Determine the [X, Y] coordinate at the center of the cell enclosing the given text.  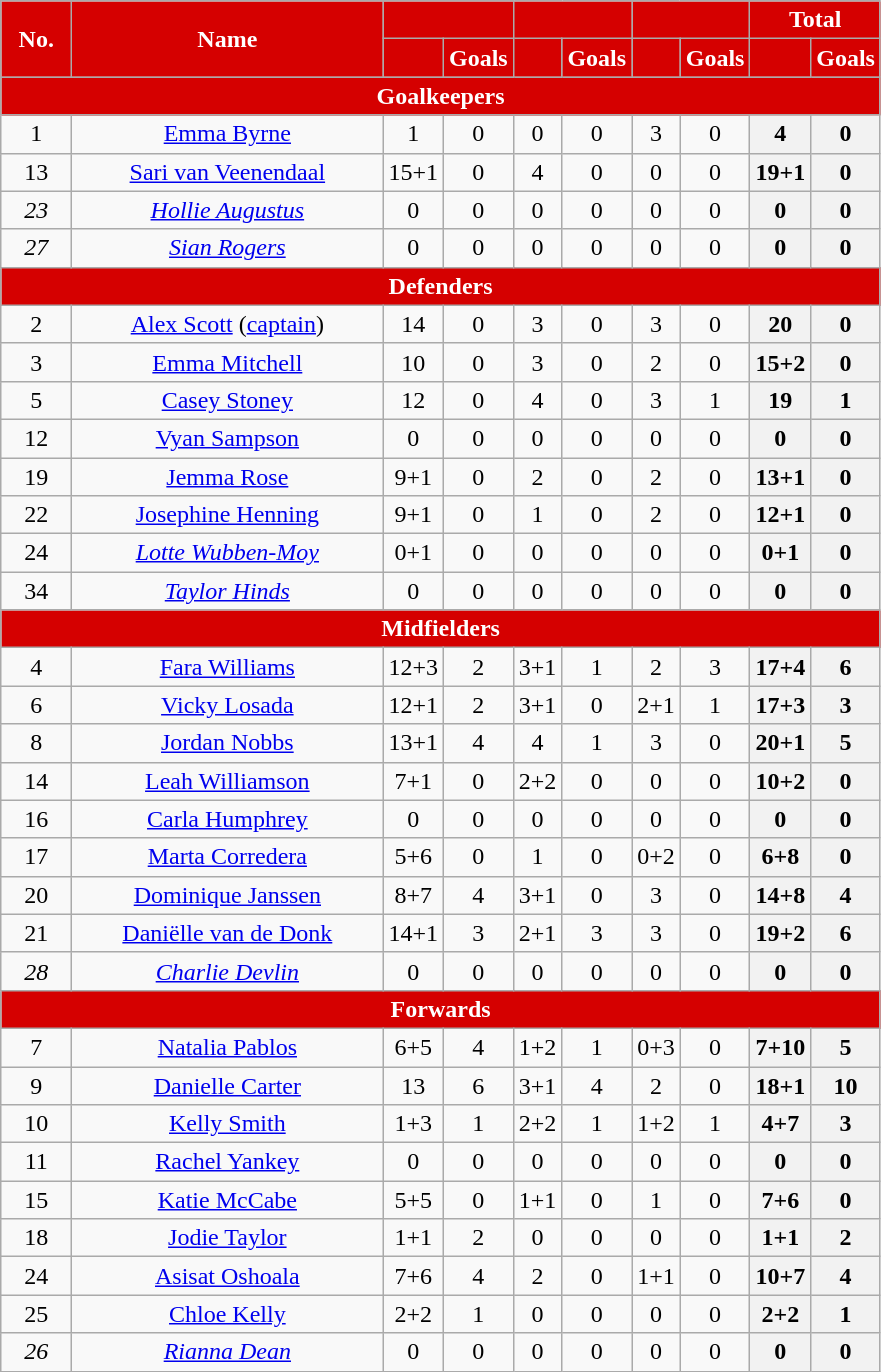
Goalkeepers [441, 96]
Sian Rogers [228, 248]
15+2 [780, 362]
0+3 [656, 1047]
No. [36, 39]
Emma Byrne [228, 134]
Josephine Henning [228, 515]
22 [36, 515]
Hollie Augustus [228, 210]
Carla Humphrey [228, 819]
25 [36, 1314]
8 [36, 743]
10+7 [780, 1276]
1+3 [414, 1124]
9 [36, 1085]
7 [36, 1047]
Fara Williams [228, 667]
Jordan Nobbs [228, 743]
Lotte Wubben-Moy [228, 553]
11 [36, 1162]
15+1 [414, 172]
Jodie Taylor [228, 1238]
Sari van Veenendaal [228, 172]
Total [815, 20]
34 [36, 591]
Rianna Dean [228, 1352]
Natalia Pablos [228, 1047]
Charlie Devlin [228, 971]
14+1 [414, 933]
Leah Williamson [228, 781]
7+10 [780, 1047]
4+7 [780, 1124]
Emma Mitchell [228, 362]
5+6 [414, 857]
26 [36, 1352]
16 [36, 819]
27 [36, 248]
18 [36, 1238]
12+3 [414, 667]
18+1 [780, 1085]
Chloe Kelly [228, 1314]
Defenders [441, 286]
7+1 [414, 781]
Marta Corredera [228, 857]
Daniëlle van de Donk [228, 933]
5+5 [414, 1200]
Katie McCabe [228, 1200]
Casey Stoney [228, 400]
19+2 [780, 933]
6+8 [780, 857]
Danielle Carter [228, 1085]
Dominique Janssen [228, 895]
28 [36, 971]
6+5 [414, 1047]
14+8 [780, 895]
15 [36, 1200]
17 [36, 857]
Vicky Losada [228, 705]
Taylor Hinds [228, 591]
0+2 [656, 857]
21 [36, 933]
Midfielders [441, 629]
Jemma Rose [228, 477]
17+4 [780, 667]
17+3 [780, 705]
23 [36, 210]
Vyan Sampson [228, 438]
Alex Scott (captain) [228, 324]
20+1 [780, 743]
Asisat Oshoala [228, 1276]
Forwards [441, 1009]
Name [228, 39]
19+1 [780, 172]
8+7 [414, 895]
10+2 [780, 781]
Kelly Smith [228, 1124]
Rachel Yankey [228, 1162]
